From the cell containing the given text, extract its center point as (x, y) coordinate. 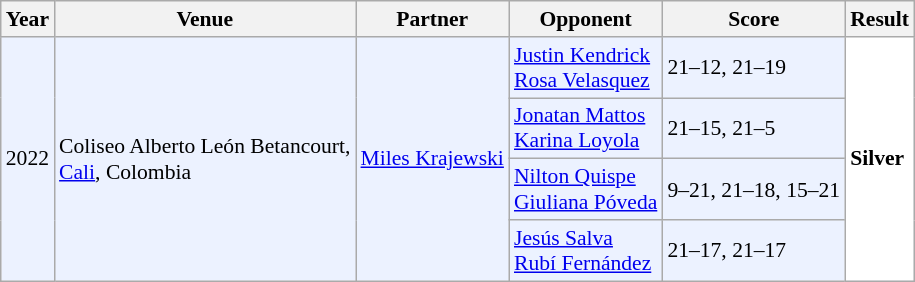
Score (754, 19)
Jonatan Mattos Karina Loyola (586, 128)
Coliseo Alberto León Betancourt,Cali, Colombia (204, 159)
Partner (432, 19)
Jesús Salva Rubí Fernández (586, 250)
21–17, 21–17 (754, 250)
Opponent (586, 19)
Venue (204, 19)
Silver (880, 159)
Nilton Quispe Giuliana Póveda (586, 190)
9–21, 21–18, 15–21 (754, 190)
Justin Kendrick Rosa Velasquez (586, 68)
21–12, 21–19 (754, 68)
2022 (28, 159)
Miles Krajewski (432, 159)
Year (28, 19)
Result (880, 19)
21–15, 21–5 (754, 128)
